Determine the [x, y] coordinate at the center of the cell enclosing the given text.  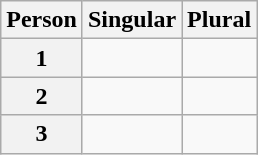
Plural [220, 20]
Singular [132, 20]
3 [42, 134]
2 [42, 96]
1 [42, 58]
Person [42, 20]
